Return [x, y] of the center of cell containing provided text 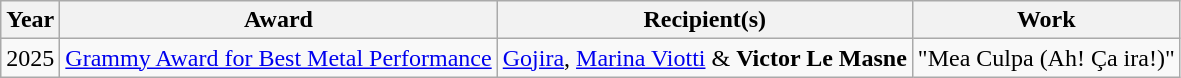
Recipient(s) [704, 20]
Gojira, Marina Viotti & Victor Le Masne [704, 58]
Work [1046, 20]
"Mea Culpa (Ah! Ça ira!)" [1046, 58]
Award [278, 20]
Grammy Award for Best Metal Performance [278, 58]
Year [30, 20]
2025 [30, 58]
